Scan for the cell matching the given text and deliver its (X, Y) coordinate at center. 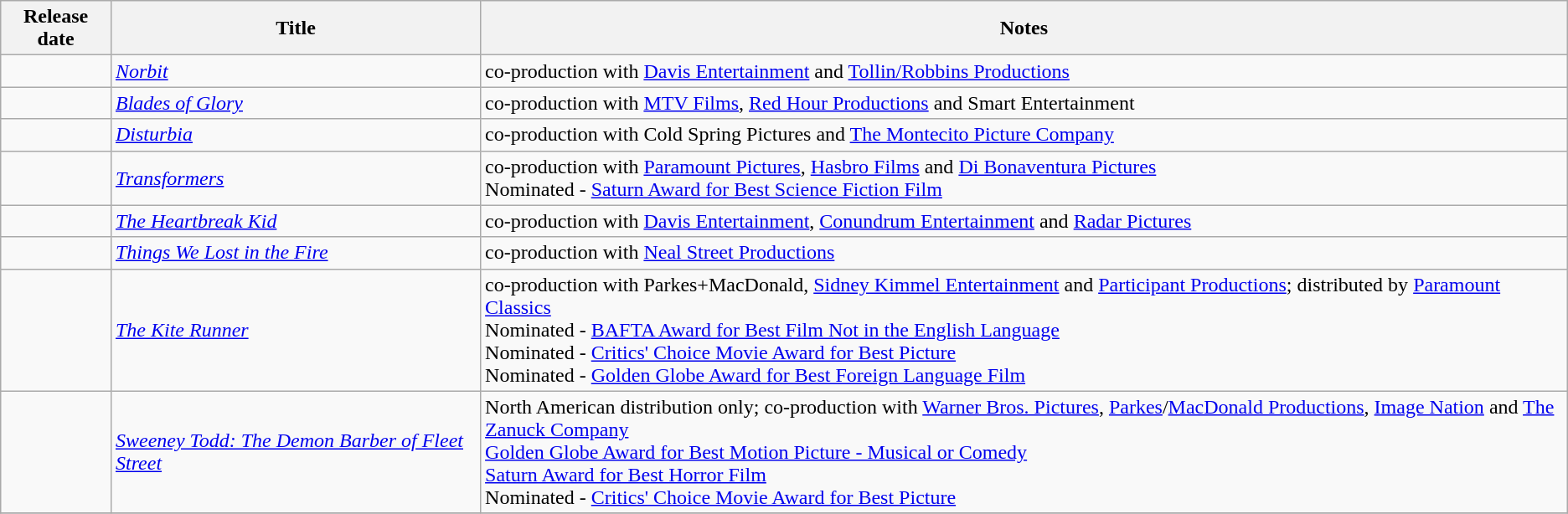
Transformers (295, 177)
Sweeney Todd: The Demon Barber of Fleet Street (295, 452)
co-production with Davis Entertainment and Tollin/Robbins Productions (1024, 71)
Norbit (295, 71)
co-production with Davis Entertainment, Conundrum Entertainment and Radar Pictures (1024, 221)
co-production with Paramount Pictures, Hasbro Films and Di Bonaventura PicturesNominated - Saturn Award for Best Science Fiction Film (1024, 177)
Title (295, 28)
The Heartbreak Kid (295, 221)
Things We Lost in the Fire (295, 253)
Release date (56, 28)
co-production with Cold Spring Pictures and The Montecito Picture Company (1024, 135)
co-production with MTV Films, Red Hour Productions and Smart Entertainment (1024, 103)
Disturbia (295, 135)
co-production with Neal Street Productions (1024, 253)
The Kite Runner (295, 330)
Notes (1024, 28)
Blades of Glory (295, 103)
